Provide the [X, Y] coordinate of the cell's center where the given text is located.  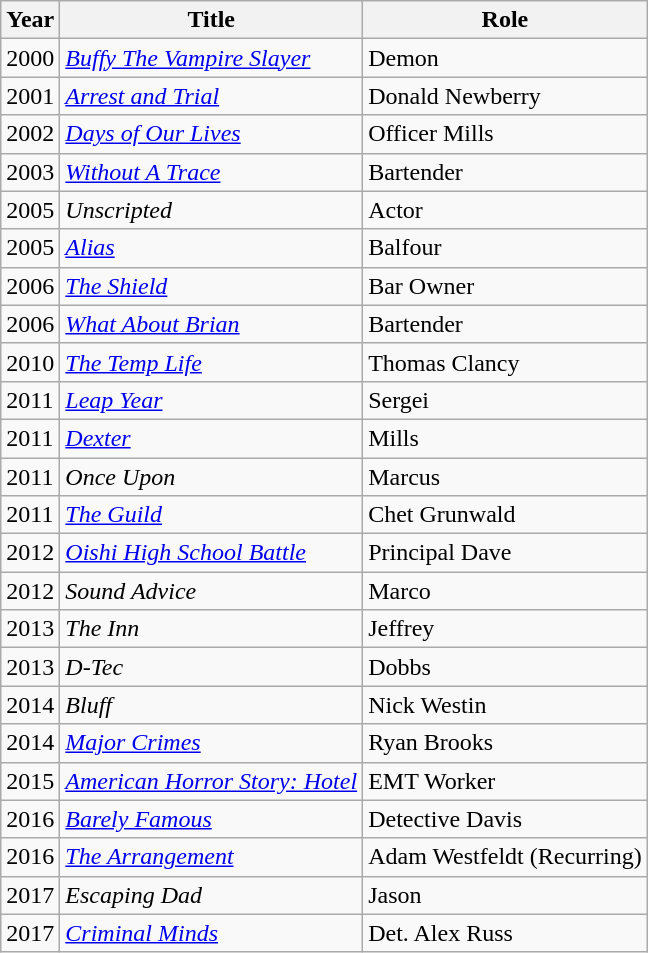
2015 [30, 781]
Escaping Dad [212, 895]
Marco [506, 591]
Once Upon [212, 477]
Without A Trace [212, 172]
What About Brian [212, 324]
Donald Newberry [506, 96]
The Arrangement [212, 857]
The Temp Life [212, 362]
D-Tec [212, 667]
Unscripted [212, 210]
Sound Advice [212, 591]
Barely Famous [212, 819]
The Shield [212, 286]
Dobbs [506, 667]
Dexter [212, 438]
The Inn [212, 629]
EMT Worker [506, 781]
Bluff [212, 705]
Title [212, 20]
2010 [30, 362]
Mills [506, 438]
2000 [30, 58]
Jason [506, 895]
Role [506, 20]
Demon [506, 58]
Det. Alex Russ [506, 933]
Chet Grunwald [506, 515]
Buffy The Vampire Slayer [212, 58]
Sergei [506, 400]
Criminal Minds [212, 933]
Year [30, 20]
Balfour [506, 248]
Days of Our Lives [212, 134]
2002 [30, 134]
Major Crimes [212, 743]
2003 [30, 172]
2001 [30, 96]
Thomas Clancy [506, 362]
Ryan Brooks [506, 743]
Detective Davis [506, 819]
Oishi High School Battle [212, 553]
Alias [212, 248]
Actor [506, 210]
Principal Dave [506, 553]
Adam Westfeldt (Recurring) [506, 857]
Nick Westin [506, 705]
The Guild [212, 515]
Bar Owner [506, 286]
Arrest and Trial [212, 96]
American Horror Story: Hotel [212, 781]
Jeffrey [506, 629]
Leap Year [212, 400]
Marcus [506, 477]
Officer Mills [506, 134]
